Find where the given text appears and provide that cell's center as [X, Y] coordinate. 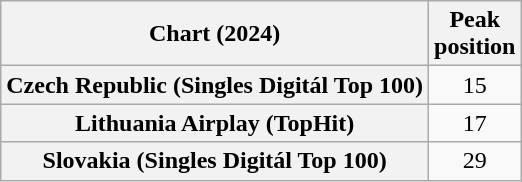
Chart (2024) [215, 34]
Peakposition [475, 34]
29 [475, 161]
15 [475, 85]
Czech Republic (Singles Digitál Top 100) [215, 85]
17 [475, 123]
Lithuania Airplay (TopHit) [215, 123]
Slovakia (Singles Digitál Top 100) [215, 161]
